For the text-containing cell, return its midpoint in [x, y] coordinate format. 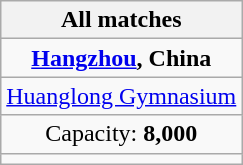
Capacity: 8,000 [122, 134]
Huanglong Gymnasium [122, 96]
Hangzhou, China [122, 58]
All matches [122, 20]
